Detect which cell encompasses the target text, then output its (x, y) center coordinate. 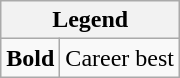
Career best (120, 58)
Legend (90, 20)
Bold (30, 58)
